Determine the (x, y) coordinate at the center of the cell enclosing the given text.  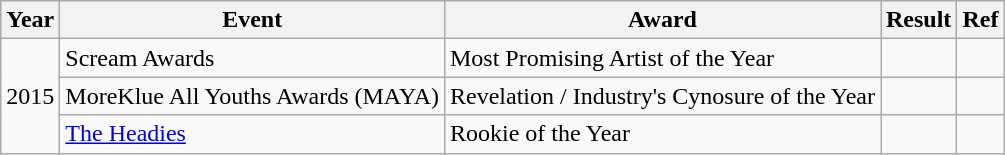
The Headies (252, 134)
Scream Awards (252, 58)
Result (918, 20)
Event (252, 20)
MoreKlue All Youths Awards (MAYA) (252, 96)
Most Promising Artist of the Year (662, 58)
Year (30, 20)
2015 (30, 96)
Revelation / Industry's Cynosure of the Year (662, 96)
Rookie of the Year (662, 134)
Award (662, 20)
Ref (980, 20)
